Return the [X, Y] coordinate for the center point of the cell that contains the specified text.  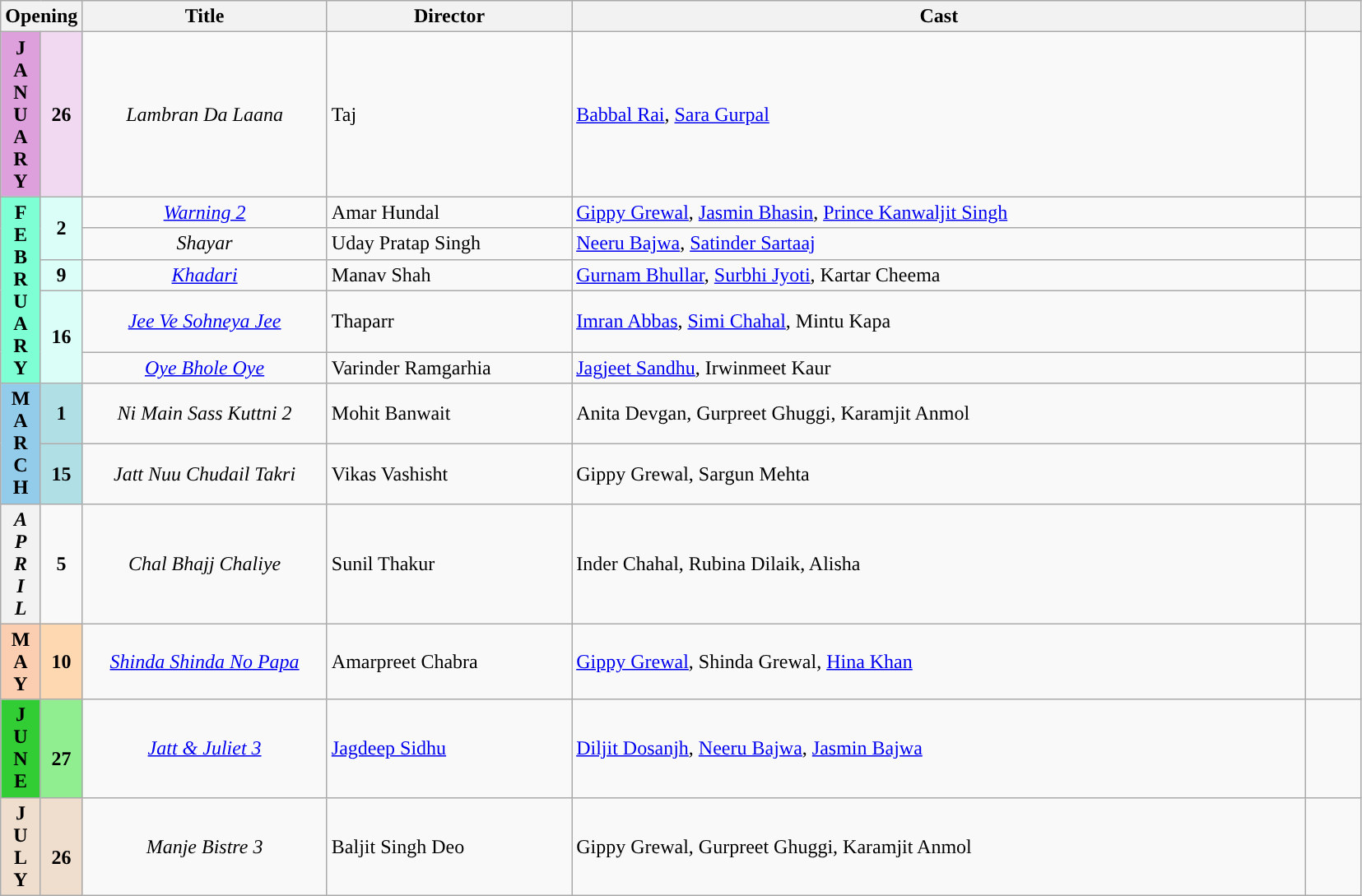
Chal Bhajj Chaliye [204, 564]
Gippy Grewal, Gurpreet Ghuggi, Karamjit Anmol [939, 846]
Amar Hundal [449, 212]
Mohit Banwait [449, 413]
Gippy Grewal, Jasmin Bhasin, Prince Kanwaljit Singh [939, 212]
JULY [21, 846]
MAY [21, 662]
Babbal Rai, Sara Gurpal [939, 114]
9 [61, 275]
16 [61, 337]
Amarpreet Chabra [449, 662]
Shinda Shinda No Papa [204, 662]
5 [61, 564]
1 [61, 413]
Warning 2 [204, 212]
Vikas Vashisht [449, 474]
Gippy Grewal, Shinda Grewal, Hina Khan [939, 662]
Gurnam Bhullar, Surbhi Jyoti, Kartar Cheema [939, 275]
Shayar [204, 244]
Lambran Da Laana [204, 114]
JUNE [21, 749]
Jee Ve Sohneya Jee [204, 321]
27 [61, 749]
Imran Abbas, Simi Chahal, Mintu Kapa [939, 321]
Manav Shah [449, 275]
Varinder Ramgarhia [449, 368]
Jagjeet Sandhu, Irwinmeet Kaur [939, 368]
Khadari [204, 275]
APRIL [21, 564]
MARCH [21, 443]
2 [61, 228]
Oye Bhole Oye [204, 368]
Gippy Grewal, Sargun Mehta [939, 474]
Diljit Dosanjh, Neeru Bajwa, Jasmin Bajwa [939, 749]
JANUARY [21, 114]
Neeru Bajwa, Satinder Sartaaj [939, 244]
Inder Chahal, Rubina Dilaik, Alisha [939, 564]
Ni Main Sass Kuttni 2 [204, 413]
Opening [41, 16]
FEBRUARY [21, 290]
Manje Bistre 3 [204, 846]
Jatt & Juliet 3 [204, 749]
Sunil Thakur [449, 564]
Thaparr [449, 321]
Taj [449, 114]
Title [204, 16]
Jagdeep Sidhu [449, 749]
15 [61, 474]
Uday Pratap Singh [449, 244]
Jatt Nuu Chudail Takri [204, 474]
10 [61, 662]
Director [449, 16]
Baljit Singh Deo [449, 846]
Anita Devgan, Gurpreet Ghuggi, Karamjit Anmol [939, 413]
Cast [939, 16]
